Detect which cell encompasses the target text, then output its (x, y) center coordinate. 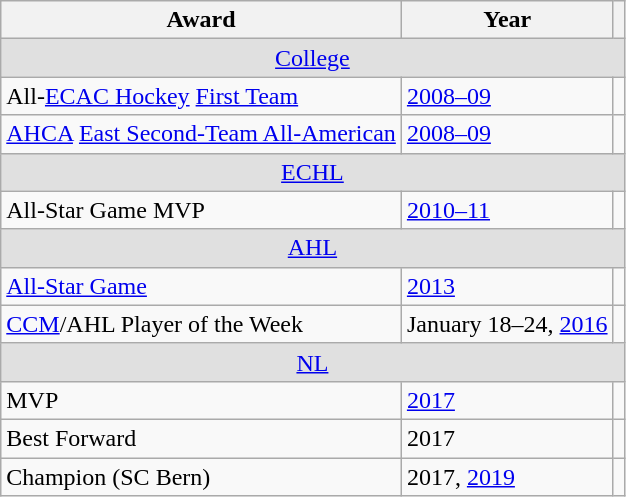
MVP (202, 400)
2013 (507, 286)
2010–11 (507, 210)
All-ECAC Hockey First Team (202, 96)
Champion (SC Bern) (202, 477)
AHCA East Second-Team All-American (202, 134)
ECHL (312, 172)
AHL (312, 248)
2017, 2019 (507, 477)
CCM/AHL Player of the Week (202, 324)
January 18–24, 2016 (507, 324)
Award (202, 20)
Best Forward (202, 438)
All-Star Game MVP (202, 210)
NL (312, 362)
College (312, 58)
Year (507, 20)
All-Star Game (202, 286)
